Find where the given text appears and provide that cell's center as [X, Y] coordinate. 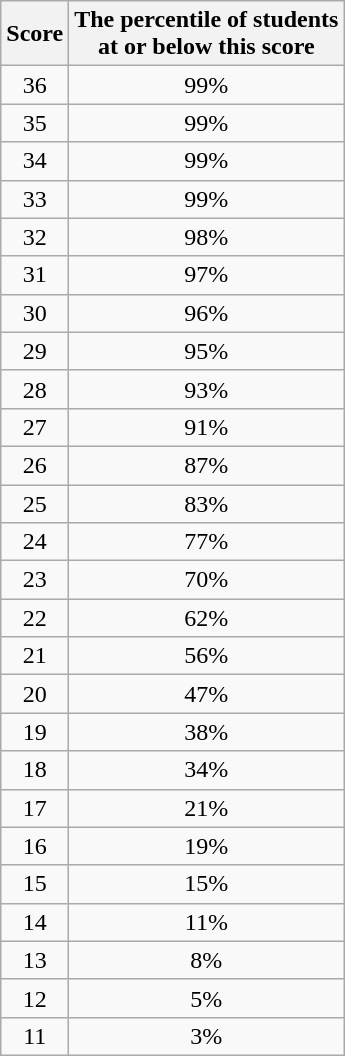
12 [35, 998]
95% [206, 351]
56% [206, 656]
34% [206, 770]
70% [206, 580]
3% [206, 1036]
11 [35, 1036]
26 [35, 465]
98% [206, 237]
62% [206, 618]
83% [206, 503]
35 [35, 123]
38% [206, 732]
15% [206, 884]
77% [206, 542]
5% [206, 998]
30 [35, 313]
18 [35, 770]
22 [35, 618]
8% [206, 960]
19% [206, 846]
13 [35, 960]
96% [206, 313]
29 [35, 351]
93% [206, 389]
Score [35, 34]
20 [35, 694]
24 [35, 542]
21% [206, 808]
91% [206, 427]
36 [35, 85]
14 [35, 922]
32 [35, 237]
28 [35, 389]
33 [35, 199]
The percentile of studentsat or below this score [206, 34]
21 [35, 656]
47% [206, 694]
25 [35, 503]
15 [35, 884]
17 [35, 808]
23 [35, 580]
27 [35, 427]
11% [206, 922]
16 [35, 846]
19 [35, 732]
34 [35, 161]
31 [35, 275]
97% [206, 275]
87% [206, 465]
